Scan for the cell matching the given text and deliver its [X, Y] coordinate at center. 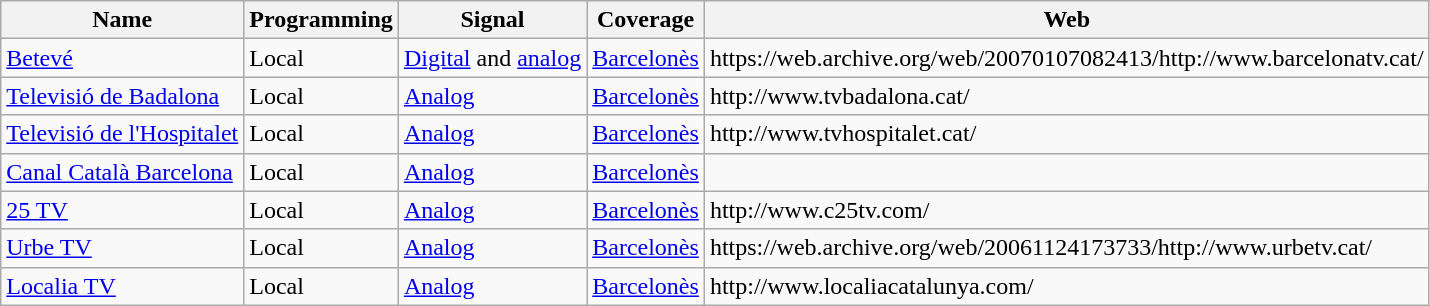
https://web.archive.org/web/20061124173733/http://www.urbetv.cat/ [1066, 248]
25 TV [122, 210]
http://www.tvbadalona.cat/ [1066, 96]
Televisió de l'Hospitalet [122, 134]
Digital and analog [492, 58]
Web [1066, 20]
Canal Català Barcelona [122, 172]
http://www.localiacatalunya.com/ [1066, 286]
Betevé [122, 58]
Coverage [646, 20]
Name [122, 20]
Programming [322, 20]
https://web.archive.org/web/20070107082413/http://www.barcelonatv.cat/ [1066, 58]
http://www.c25tv.com/ [1066, 210]
Urbe TV [122, 248]
Signal [492, 20]
http://www.tvhospitalet.cat/ [1066, 134]
Televisió de Badalona [122, 96]
Localia TV [122, 286]
